Find where the given text appears and provide that cell's center as [x, y] coordinate. 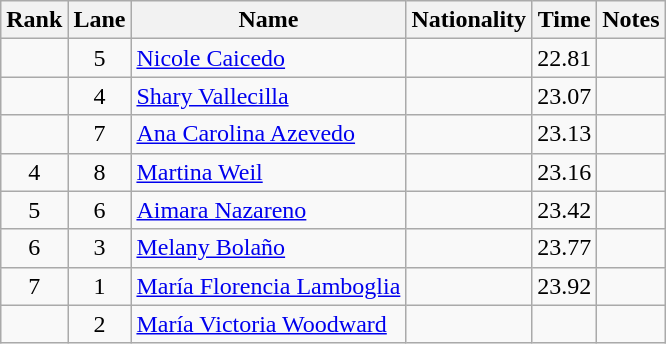
2 [100, 324]
María Victoria Woodward [268, 324]
23.13 [564, 134]
Martina Weil [268, 172]
Melany Bolaño [268, 248]
Nationality [469, 20]
Rank [34, 20]
Lane [100, 20]
Nicole Caicedo [268, 58]
23.77 [564, 248]
8 [100, 172]
Notes [631, 20]
23.42 [564, 210]
Ana Carolina Azevedo [268, 134]
23.16 [564, 172]
3 [100, 248]
23.07 [564, 96]
María Florencia Lamboglia [268, 286]
23.92 [564, 286]
Time [564, 20]
22.81 [564, 58]
Name [268, 20]
Shary Vallecilla [268, 96]
Aimara Nazareno [268, 210]
1 [100, 286]
